Extract the (x, y) coordinate from the center of the cell holding the provided text.  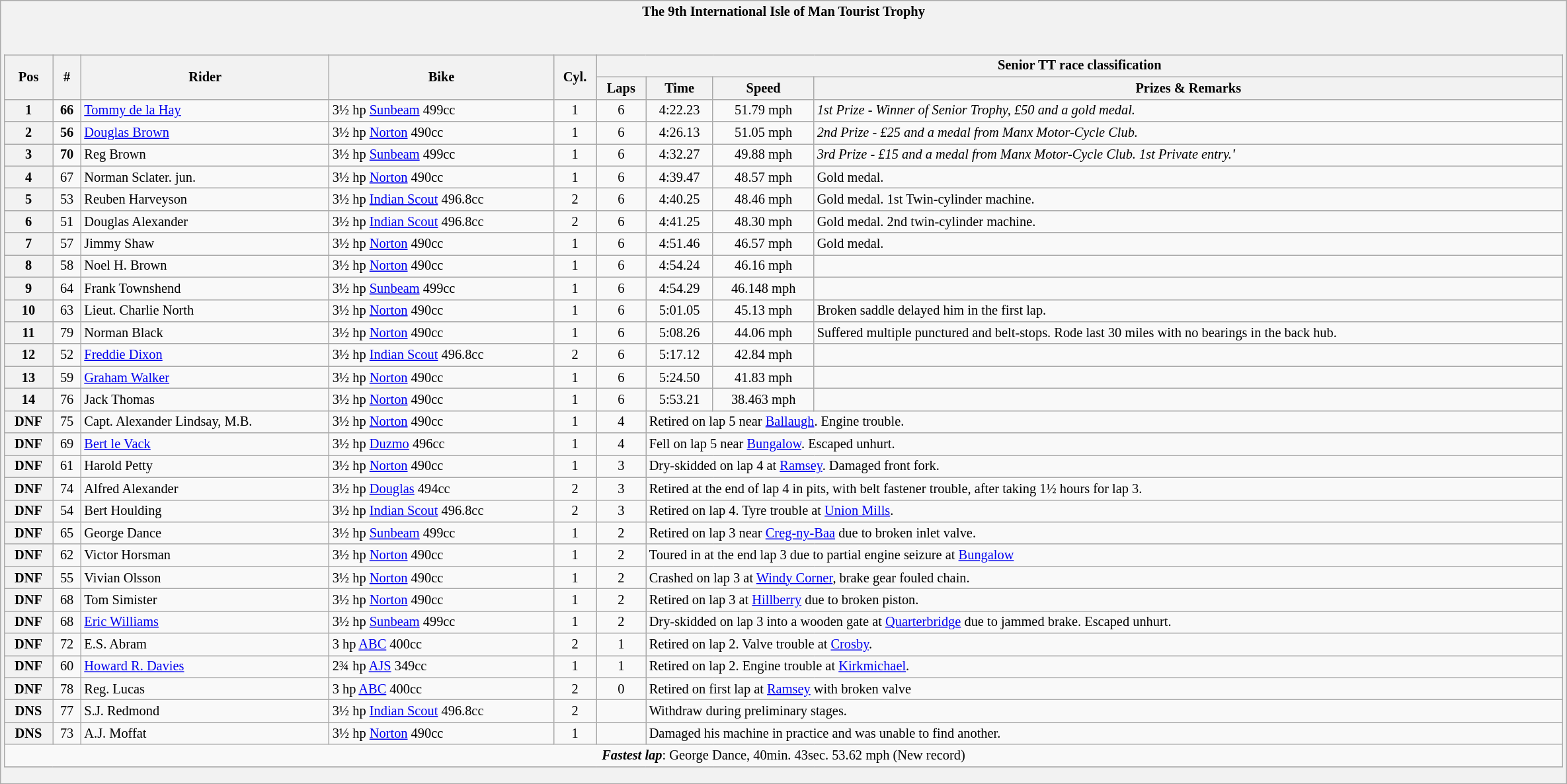
1st Prize - Winner of Senior Trophy, £50 and a gold medal. (1189, 110)
62 (67, 555)
Douglas Brown (205, 132)
73 (67, 733)
49.88 mph (763, 155)
75 (67, 422)
65 (67, 533)
Tommy de la Hay (205, 110)
53 (67, 199)
Withdraw during preliminary stages. (1104, 711)
Alfred Alexander (205, 489)
74 (67, 489)
Rider (205, 77)
Fastest lap: George Dance, 40min. 43sec. 53.62 mph (New record) (783, 756)
Dry-skidded on lap 4 at Ramsey. Damaged front fork. (1104, 466)
Dry-skidded on lap 3 into a wooden gate at Quarterbridge due to jammed brake. Escaped unhurt. (1104, 622)
Lieut. Charlie North (205, 311)
55 (67, 578)
58 (67, 266)
Retired on lap 4. Tyre trouble at Union Mills. (1104, 511)
Howard R. Davies (205, 666)
Retired on lap 3 at Hillberry due to broken piston. (1104, 600)
The 9th International Isle of Man Tourist Trophy (783, 11)
Reg Brown (205, 155)
2nd Prize - £25 and a medal from Manx Motor-Cycle Club. (1189, 132)
7 (28, 244)
A.J. Moffat (205, 733)
E.S. Abram (205, 645)
Prizes & Remarks (1189, 88)
48.46 mph (763, 199)
Gold medal. 2nd twin-cylinder machine. (1189, 221)
14 (28, 399)
11 (28, 333)
Pos (28, 77)
Tom Simister (205, 600)
Capt. Alexander Lindsay, M.B. (205, 422)
38.463 mph (763, 399)
Suffered multiple punctured and belt-stops. Rode last 30 miles with no bearings in the back hub. (1189, 333)
3½ hp Duzmo 496cc (442, 444)
41.83 mph (763, 377)
4:40.25 (680, 199)
13 (28, 377)
51.05 mph (763, 132)
# (67, 77)
54 (67, 511)
46.57 mph (763, 244)
72 (67, 645)
Victor Horsman (205, 555)
George Dance (205, 533)
12 (28, 355)
Harold Petty (205, 466)
Speed (763, 88)
5 (28, 199)
76 (67, 399)
48.30 mph (763, 221)
4:51.46 (680, 244)
Vivian Olsson (205, 578)
Cyl. (575, 77)
5:08.26 (680, 333)
60 (67, 666)
Reg. Lucas (205, 689)
51 (67, 221)
Douglas Alexander (205, 221)
57 (67, 244)
4:54.24 (680, 266)
66 (67, 110)
S.J. Redmond (205, 711)
48.57 mph (763, 177)
79 (67, 333)
Time (680, 88)
4:54.29 (680, 288)
Gold medal. 1st Twin-cylinder machine. (1189, 199)
3½ hp Douglas 494cc (442, 489)
Jack Thomas (205, 399)
67 (67, 177)
42.84 mph (763, 355)
45.13 mph (763, 311)
Frank Townshend (205, 288)
Retired on lap 2. Valve trouble at Crosby. (1104, 645)
8 (28, 266)
Retired on lap 2. Engine trouble at Kirkmichael. (1104, 666)
Retired at the end of lap 4 in pits, with belt fastener trouble, after taking 1½ hours for lap 3. (1104, 489)
Freddie Dixon (205, 355)
Noel H. Brown (205, 266)
5:01.05 (680, 311)
Toured in at the end lap 3 due to partial engine seizure at Bungalow (1104, 555)
Senior TT race classification (1080, 65)
59 (67, 377)
Graham Walker (205, 377)
Retired on lap 5 near Ballaugh. Engine trouble. (1104, 422)
Bert Houlding (205, 511)
Fell on lap 5 near Bungalow. Escaped unhurt. (1104, 444)
Bert le Vack (205, 444)
2¾ hp AJS 349cc (442, 666)
51.79 mph (763, 110)
5:24.50 (680, 377)
Norman Sclater. jun. (205, 177)
52 (67, 355)
Norman Black (205, 333)
4:39.47 (680, 177)
46.148 mph (763, 288)
9 (28, 288)
56 (67, 132)
Retired on first lap at Ramsey with broken valve (1104, 689)
4:32.27 (680, 155)
61 (67, 466)
78 (67, 689)
0 (622, 689)
Jimmy Shaw (205, 244)
Eric Williams (205, 622)
3rd Prize - £15 and a medal from Manx Motor-Cycle Club. 1st Private entry.' (1189, 155)
Crashed on lap 3 at Windy Corner, brake gear fouled chain. (1104, 578)
64 (67, 288)
4:22.23 (680, 110)
Bike (442, 77)
Damaged his machine in practice and was unable to find another. (1104, 733)
Reuben Harveyson (205, 199)
Laps (622, 88)
63 (67, 311)
46.16 mph (763, 266)
77 (67, 711)
69 (67, 444)
4:41.25 (680, 221)
5:53.21 (680, 399)
70 (67, 155)
10 (28, 311)
44.06 mph (763, 333)
Retired on lap 3 near Creg-ny-Baa due to broken inlet valve. (1104, 533)
Broken saddle delayed him in the first lap. (1189, 311)
5:17.12 (680, 355)
4:26.13 (680, 132)
